Locate the cell with the specified text and output its [X, Y] center coordinate. 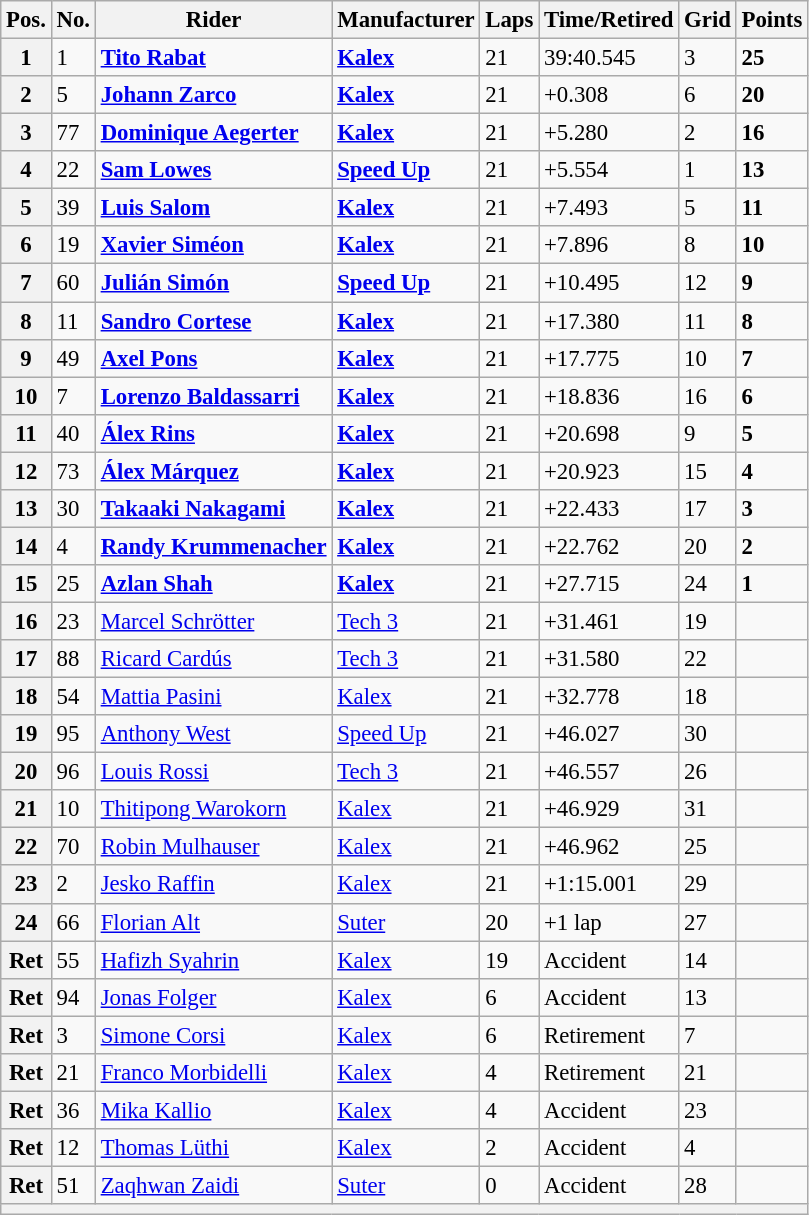
+18.836 [609, 396]
Takaaki Nakagami [214, 509]
Thomas Lüthi [214, 1148]
+46.557 [609, 772]
36 [73, 1110]
Robin Mulhauser [214, 847]
+22.762 [609, 546]
+7.493 [609, 208]
+31.580 [609, 659]
60 [73, 283]
Jesko Raffin [214, 885]
+20.923 [609, 471]
+20.698 [609, 433]
96 [73, 772]
Luis Salom [214, 208]
Points [772, 20]
94 [73, 997]
+1 lap [609, 922]
+10.495 [609, 283]
+5.280 [609, 133]
Florian Alt [214, 922]
Álex Rins [214, 433]
Lorenzo Baldassarri [214, 396]
+27.715 [609, 584]
31 [708, 809]
+17.775 [609, 358]
Laps [510, 20]
No. [73, 20]
+46.929 [609, 809]
Tito Rabat [214, 58]
39:40.545 [609, 58]
39 [73, 208]
Ricard Cardús [214, 659]
Pos. [26, 20]
51 [73, 1185]
Time/Retired [609, 20]
+22.433 [609, 509]
55 [73, 960]
88 [73, 659]
Hafizh Syahrin [214, 960]
Xavier Siméon [214, 245]
+46.962 [609, 847]
+5.554 [609, 170]
+7.896 [609, 245]
Álex Márquez [214, 471]
Manufacturer [406, 20]
40 [73, 433]
0 [510, 1185]
70 [73, 847]
66 [73, 922]
Jonas Folger [214, 997]
49 [73, 358]
+1:15.001 [609, 885]
Rider [214, 20]
77 [73, 133]
28 [708, 1185]
Julián Simón [214, 283]
Thitipong Warokorn [214, 809]
+32.778 [609, 697]
Louis Rossi [214, 772]
Johann Zarco [214, 95]
+17.380 [609, 321]
26 [708, 772]
Zaqhwan Zaidi [214, 1185]
Azlan Shah [214, 584]
Marcel Schrötter [214, 621]
+31.461 [609, 621]
Mika Kallio [214, 1110]
Mattia Pasini [214, 697]
Simone Corsi [214, 1035]
29 [708, 885]
Dominique Aegerter [214, 133]
Grid [708, 20]
95 [73, 734]
Sam Lowes [214, 170]
54 [73, 697]
73 [73, 471]
Franco Morbidelli [214, 1073]
Randy Krummenacher [214, 546]
+46.027 [609, 734]
Axel Pons [214, 358]
Anthony West [214, 734]
+0.308 [609, 95]
27 [708, 922]
Sandro Cortese [214, 321]
